Identify which cell holds the provided text, then report its (x, y) central coordinate. 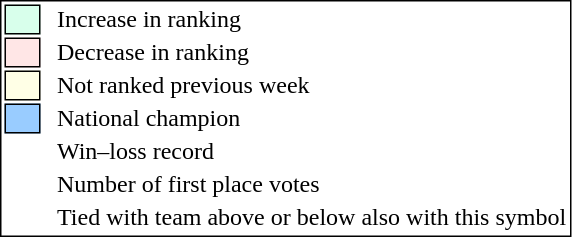
Win–loss record (312, 151)
Increase in ranking (312, 19)
Not ranked previous week (312, 85)
National champion (312, 119)
Decrease in ranking (312, 53)
Tied with team above or below also with this symbol (312, 217)
Number of first place votes (312, 185)
